Search for the cell housing the specified text and yield its [x, y] center coordinate. 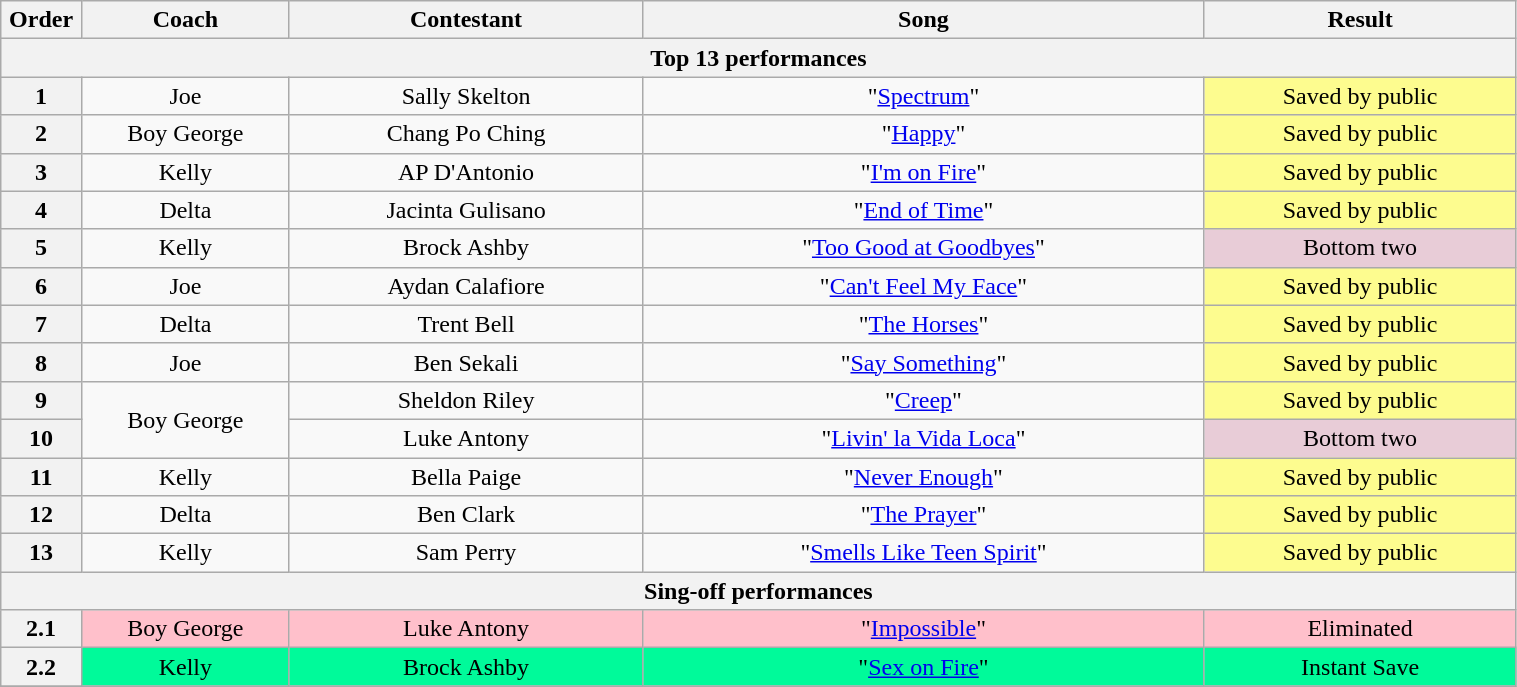
"End of Time" [924, 210]
1 [42, 96]
Ben Sekali [466, 362]
"Too Good at Goodbyes" [924, 248]
"Never Enough" [924, 477]
Bella Paige [466, 477]
11 [42, 477]
Eliminated [1360, 629]
"The Horses" [924, 324]
Coach [185, 20]
10 [42, 438]
"Creep" [924, 400]
"I'm on Fire" [924, 172]
Ben Clark [466, 515]
2.2 [42, 667]
"Say Something" [924, 362]
6 [42, 286]
Jacinta Gulisano [466, 210]
Sam Perry [466, 553]
Contestant [466, 20]
2 [42, 134]
Result [1360, 20]
Trent Bell [466, 324]
"Livin' la Vida Loca" [924, 438]
12 [42, 515]
Sally Skelton [466, 96]
7 [42, 324]
Sheldon Riley [466, 400]
"Impossible" [924, 629]
Sing-off performances [758, 591]
AP D'Antonio [466, 172]
2.1 [42, 629]
"Smells Like Teen Spirit" [924, 553]
Order [42, 20]
4 [42, 210]
Song [924, 20]
3 [42, 172]
13 [42, 553]
Top 13 performances [758, 58]
9 [42, 400]
"Can't Feel My Face" [924, 286]
Aydan Calafiore [466, 286]
"The Prayer" [924, 515]
Instant Save [1360, 667]
8 [42, 362]
5 [42, 248]
"Sex on Fire" [924, 667]
Chang Po Ching [466, 134]
"Happy" [924, 134]
"Spectrum" [924, 96]
